From the cell containing the given text, extract its center point as [x, y] coordinate. 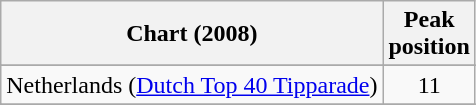
Netherlands (Dutch Top 40 Tipparade) [192, 85]
Chart (2008) [192, 34]
Peakposition [429, 34]
11 [429, 85]
